Search for the cell housing the specified text and yield its [x, y] center coordinate. 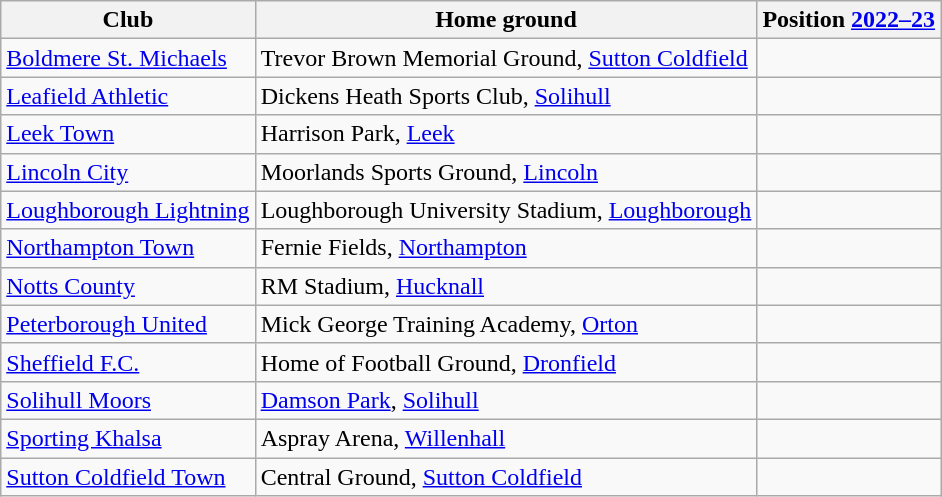
Boldmere St. Michaels [128, 58]
Peterborough United [128, 324]
Notts County [128, 286]
Leek Town [128, 134]
Solihull Moors [128, 400]
Loughborough University Stadium, Loughborough [506, 210]
Position 2022–23 [849, 20]
Dickens Heath Sports Club, Solihull [506, 96]
Harrison Park, Leek [506, 134]
Moorlands Sports Ground, Lincoln [506, 172]
Loughborough Lightning [128, 210]
Home ground [506, 20]
Mick George Training Academy, Orton [506, 324]
Home of Football Ground, Dronfield [506, 362]
Damson Park, Solihull [506, 400]
Sheffield F.C. [128, 362]
Leafield Athletic [128, 96]
Northampton Town [128, 248]
Club [128, 20]
Sutton Coldfield Town [128, 477]
Fernie Fields, Northampton [506, 248]
Sporting Khalsa [128, 438]
RM Stadium, Hucknall [506, 286]
Trevor Brown Memorial Ground, Sutton Coldfield [506, 58]
Central Ground, Sutton Coldfield [506, 477]
Lincoln City [128, 172]
Aspray Arena, Willenhall [506, 438]
